For the text-containing cell, return its midpoint in [x, y] coordinate format. 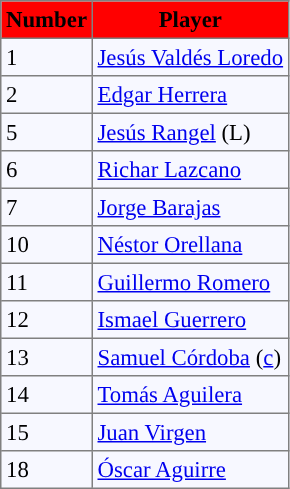
Player [190, 20]
5 [47, 132]
Tomás Aguilera [190, 395]
Jesús Rangel (L) [190, 132]
Néstor Orellana [190, 245]
7 [47, 207]
14 [47, 395]
1 [47, 57]
Richar Lazcano [190, 170]
Jorge Barajas [190, 207]
18 [47, 470]
Guillermo Romero [190, 282]
15 [47, 432]
Edgar Herrera [190, 95]
Ismael Guerrero [190, 320]
Jesús Valdés Loredo [190, 57]
11 [47, 282]
Number [47, 20]
13 [47, 357]
Samuel Córdoba (c) [190, 357]
Juan Virgen [190, 432]
12 [47, 320]
Óscar Aguirre [190, 470]
10 [47, 245]
2 [47, 95]
6 [47, 170]
